For the text-containing cell, return its midpoint in (X, Y) coordinate format. 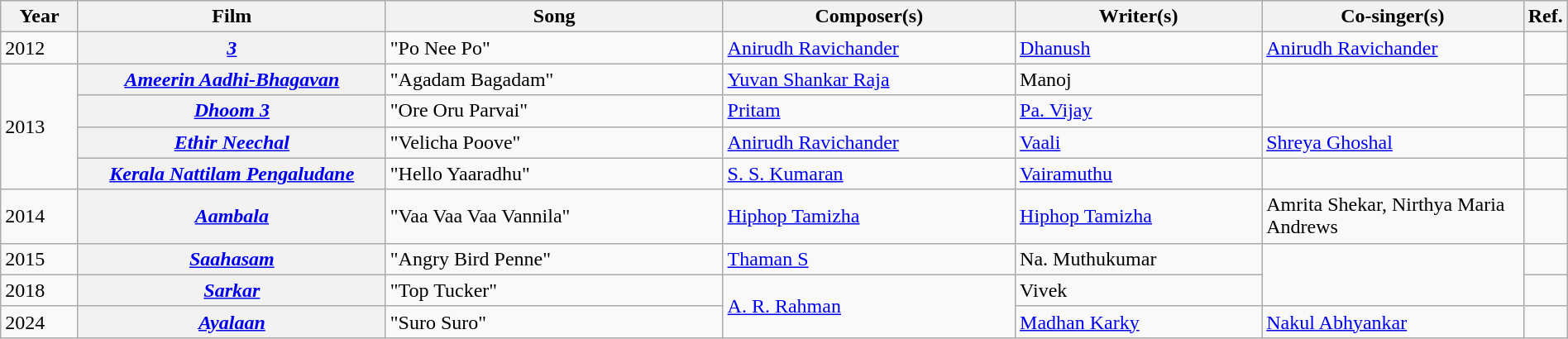
Film (232, 17)
A. R. Rahman (868, 306)
Dhoom 3 (232, 111)
Nakul Abhyankar (1393, 322)
Vivek (1139, 290)
"Ore Oru Parvai" (554, 111)
"Top Tucker" (554, 290)
Vairamuthu (1139, 174)
"Suro Suro" (554, 322)
Pritam (868, 111)
"Agadam Bagadam" (554, 79)
"Velicha Poove" (554, 142)
Composer(s) (868, 17)
Ethir Neechal (232, 142)
Aambala (232, 217)
S. S. Kumaran (868, 174)
Yuvan Shankar Raja (868, 79)
Thaman S (868, 259)
Madhan Karky (1139, 322)
Pa. Vijay (1139, 111)
Na. Muthukumar (1139, 259)
Saahasam (232, 259)
Manoj (1139, 79)
Writer(s) (1139, 17)
Dhanush (1139, 48)
Ameerin Aadhi-Bhagavan (232, 79)
"Hello Yaaradhu" (554, 174)
Sarkar (232, 290)
"Po Nee Po" (554, 48)
2015 (40, 259)
"Angry Bird Penne" (554, 259)
2024 (40, 322)
Kerala Nattilam Pengaludane (232, 174)
2013 (40, 127)
Song (554, 17)
Vaali (1139, 142)
Amrita Shekar, Nirthya Maria Andrews (1393, 217)
Year (40, 17)
2014 (40, 217)
Co-singer(s) (1393, 17)
2012 (40, 48)
3 (232, 48)
Ayalaan (232, 322)
2018 (40, 290)
Shreya Ghoshal (1393, 142)
"Vaa Vaa Vaa Vannila" (554, 217)
Ref. (1545, 17)
